For the text-containing cell, return its midpoint in (X, Y) coordinate format. 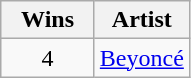
Artist (142, 20)
4 (48, 58)
Beyoncé (142, 58)
Wins (48, 20)
